Extract the (x, y) coordinate from the center of the cell holding the provided text.  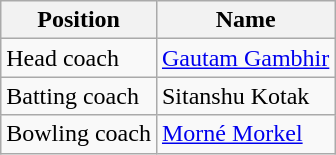
Gautam Gambhir (245, 58)
Position (79, 20)
Sitanshu Kotak (245, 96)
Morné Morkel (245, 134)
Name (245, 20)
Batting coach (79, 96)
Head coach (79, 58)
Bowling coach (79, 134)
